Search for the cell housing the specified text and yield its [x, y] center coordinate. 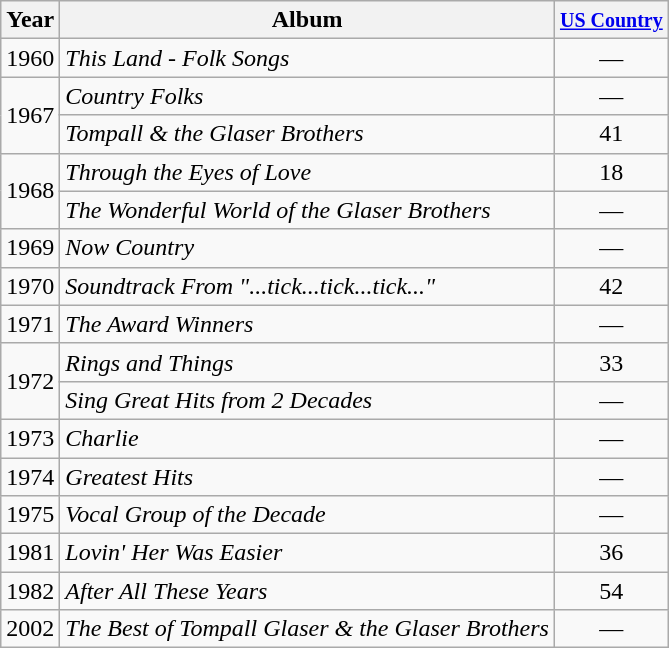
1974 [30, 477]
54 [611, 591]
1969 [30, 248]
The Wonderful World of the Glaser Brothers [308, 210]
Year [30, 20]
This Land - Folk Songs [308, 58]
Greatest Hits [308, 477]
Soundtrack From "...tick...tick...tick..." [308, 286]
18 [611, 172]
1967 [30, 115]
42 [611, 286]
Album [308, 20]
1982 [30, 591]
1971 [30, 324]
1968 [30, 191]
1981 [30, 553]
1975 [30, 515]
Vocal Group of the Decade [308, 515]
The Award Winners [308, 324]
Lovin' Her Was Easier [308, 553]
41 [611, 134]
1970 [30, 286]
2002 [30, 629]
Rings and Things [308, 362]
The Best of Tompall Glaser & the Glaser Brothers [308, 629]
After All These Years [308, 591]
Tompall & the Glaser Brothers [308, 134]
1960 [30, 58]
Through the Eyes of Love [308, 172]
36 [611, 553]
33 [611, 362]
Country Folks [308, 96]
Sing Great Hits from 2 Decades [308, 400]
Charlie [308, 438]
Now Country [308, 248]
1972 [30, 381]
US Country [611, 20]
1973 [30, 438]
